Scan for the cell matching the given text and deliver its [x, y] coordinate at center. 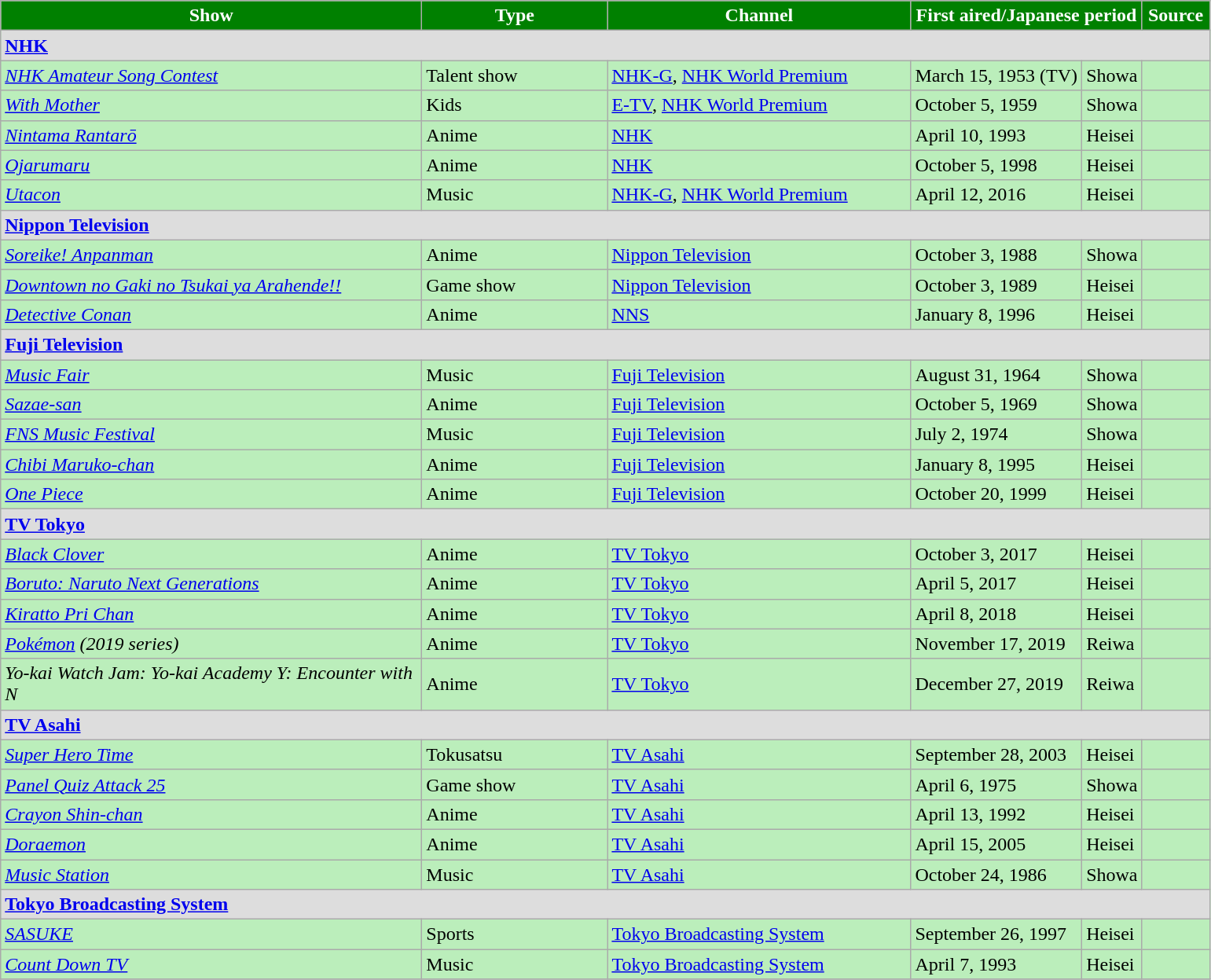
April 5, 2017 [996, 584]
April 10, 1993 [996, 135]
September 28, 2003 [996, 754]
Panel Quiz Attack 25 [211, 784]
April 6, 1975 [996, 784]
Detective Conan [211, 314]
First aired/Japanese period [1026, 16]
April 15, 2005 [996, 844]
October 5, 1998 [996, 165]
January 8, 1995 [996, 464]
Soreike! Anpanman [211, 255]
Music Fair [211, 375]
Nintama Rantarō [211, 135]
April 12, 2016 [996, 195]
November 17, 2019 [996, 644]
Show [211, 16]
One Piece [211, 494]
NNS [759, 314]
Crayon Shin-chan [211, 814]
Doraemon [211, 844]
Tokusatsu [515, 754]
Sazae-san [211, 405]
Utacon [211, 195]
Kids [515, 105]
April 8, 2018 [996, 614]
October 5, 1969 [996, 405]
Boruto: Naruto Next Generations [211, 584]
March 15, 1953 (TV) [996, 75]
SASUKE [211, 934]
FNS Music Festival [211, 435]
Source [1176, 16]
Kiratto Pri Chan [211, 614]
Sports [515, 934]
Music Station [211, 875]
Pokémon (2019 series) [211, 644]
Super Hero Time [211, 754]
July 2, 1974 [996, 435]
Chibi Maruko-chan [211, 464]
April 7, 1993 [996, 964]
Talent show [515, 75]
E-TV, NHK World Premium [759, 105]
With Mother [211, 105]
Type [515, 16]
Black Clover [211, 554]
NHK Amateur Song Contest [211, 75]
December 27, 2019 [996, 684]
October 20, 1999 [996, 494]
October 5, 1959 [996, 105]
April 13, 1992 [996, 814]
Downtown no Gaki no Tsukai ya Arahende!! [211, 284]
August 31, 1964 [996, 375]
October 3, 1988 [996, 255]
Ojarumaru [211, 165]
October 3, 1989 [996, 284]
September 26, 1997 [996, 934]
Channel [759, 16]
October 3, 2017 [996, 554]
October 24, 1986 [996, 875]
Count Down TV [211, 964]
January 8, 1996 [996, 314]
Yo-kai Watch Jam: Yo-kai Academy Y: Encounter with N [211, 684]
